Pinpoint the cell where the given text exists, returning its (x, y) midpoint coordinate. 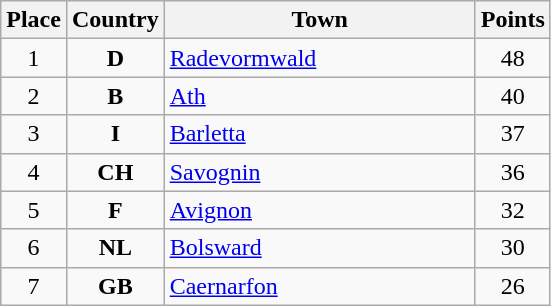
48 (512, 58)
26 (512, 286)
4 (34, 172)
7 (34, 286)
40 (512, 96)
3 (34, 134)
36 (512, 172)
Bolsward (320, 248)
GB (115, 286)
Savognin (320, 172)
32 (512, 210)
Barletta (320, 134)
F (115, 210)
Radevormwald (320, 58)
37 (512, 134)
Caernarfon (320, 286)
D (115, 58)
I (115, 134)
Avignon (320, 210)
B (115, 96)
30 (512, 248)
CH (115, 172)
Place (34, 20)
Ath (320, 96)
Points (512, 20)
Country (115, 20)
1 (34, 58)
Town (320, 20)
5 (34, 210)
2 (34, 96)
6 (34, 248)
NL (115, 248)
